Capture the cell that displays the provided text and extract its (x, y) central coordinate. 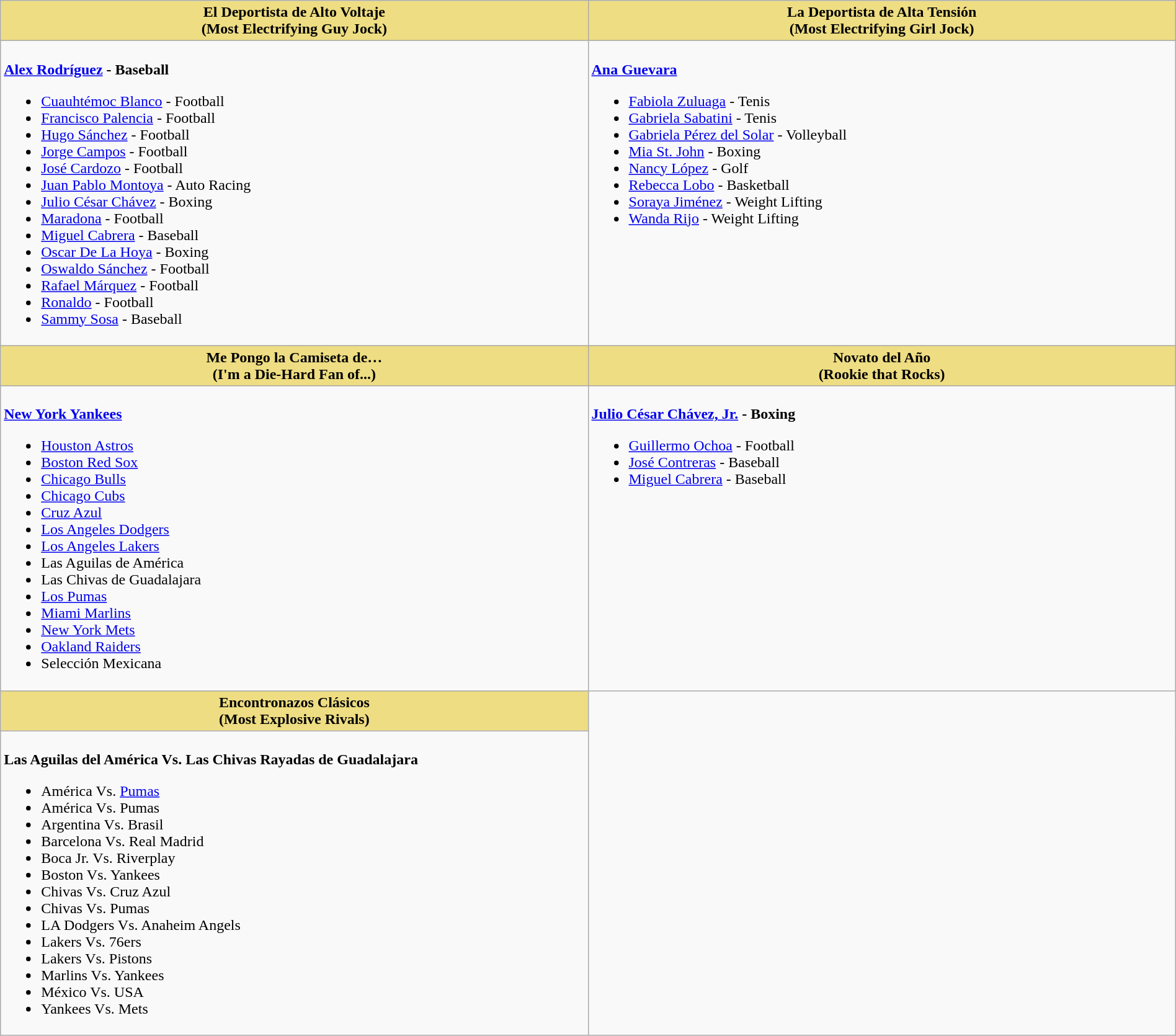
Me Pongo la Camiseta de… (I'm a Die-Hard Fan of...) (294, 366)
Novato del Año (Rookie that Rocks) (882, 366)
Julio César Chávez, Jr. - BoxingGuillermo Ochoa - FootballJosé Contreras - BaseballMiguel Cabrera - Baseball (882, 538)
El Deportista de Alto Voltaje(Most Electrifying Guy Jock) (294, 21)
La Deportista de Alta Tensión(Most Electrifying Girl Jock) (882, 21)
Encontronazos Clásicos (Most Explosive Rivals) (294, 711)
